Locate the cell with the specified text and output its [x, y] center coordinate. 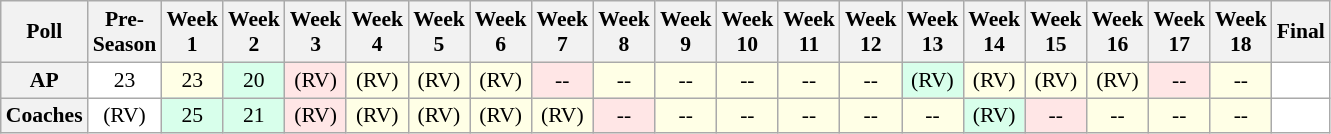
Week18 [1241, 32]
Week15 [1056, 32]
Poll [44, 32]
AP [44, 80]
Week11 [809, 32]
Week16 [1118, 32]
21 [254, 116]
Week9 [686, 32]
25 [192, 116]
20 [254, 80]
Week8 [624, 32]
Week2 [254, 32]
Week1 [192, 32]
Week3 [316, 32]
Week13 [933, 32]
Week10 [748, 32]
Final [1301, 32]
Week5 [439, 32]
Week6 [501, 32]
Week4 [377, 32]
Week17 [1179, 32]
Week12 [871, 32]
Coaches [44, 116]
Pre-Season [125, 32]
Week7 [562, 32]
Week14 [994, 32]
